From the cell containing the given text, extract its center point as (x, y) coordinate. 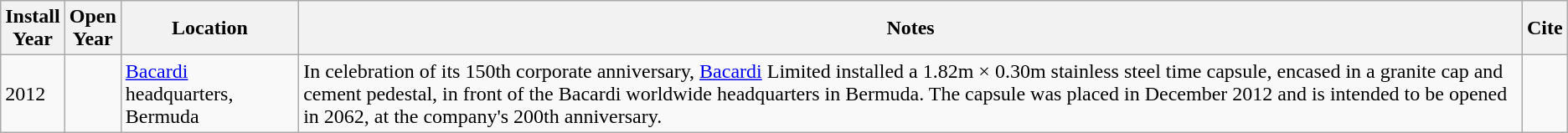
InstallYear (33, 28)
OpenYear (92, 28)
Cite (1545, 28)
Notes (911, 28)
Location (209, 28)
2012 (33, 94)
Bacardi headquarters, Bermuda (209, 94)
